Return the [x, y] coordinate for the center point of the cell that contains the specified text.  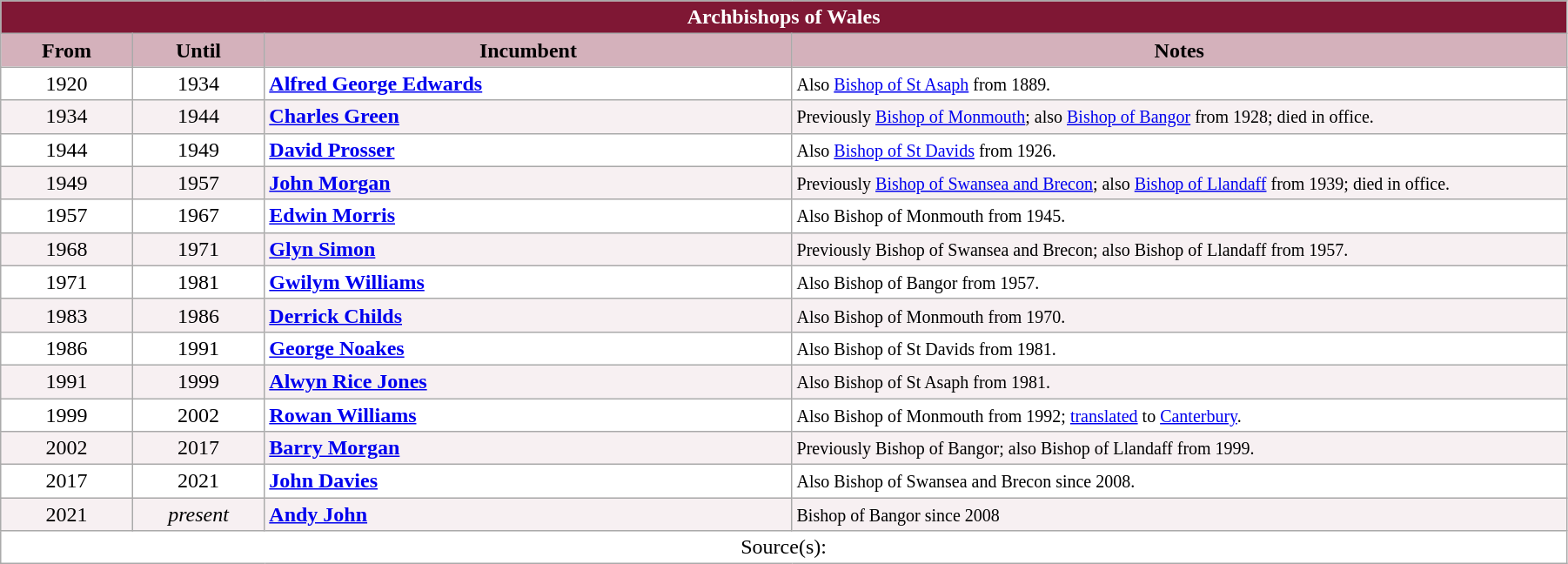
Previously Bishop of Monmouth; also Bishop of Bangor from 1928; died in office. [1179, 117]
Source(s): [784, 547]
1981 [198, 282]
Notes [1179, 50]
Alfred George Edwards [528, 84]
Rowan Williams [528, 415]
1968 [67, 249]
Also Bishop of St Asaph from 1981. [1179, 381]
present [198, 514]
Also Bishop of St Davids from 1981. [1179, 348]
George Noakes [528, 348]
Previously Bishop of Swansea and Brecon; also Bishop of Llandaff from 1957. [1179, 249]
Previously Bishop of Bangor; also Bishop of Llandaff from 1999. [1179, 448]
Also Bishop of Monmouth from 1945. [1179, 216]
1967 [198, 216]
Charles Green [528, 117]
Previously Bishop of Swansea and Brecon; also Bishop of Llandaff from 1939; died in office. [1179, 183]
Barry Morgan [528, 448]
Also Bishop of St Asaph from 1889. [1179, 84]
Derrick Childs [528, 315]
Incumbent [528, 50]
Andy John [528, 514]
John Morgan [528, 183]
Also Bishop of Monmouth from 1970. [1179, 315]
Edwin Morris [528, 216]
Also Bishop of Monmouth from 1992; translated to Canterbury. [1179, 415]
Gwilym Williams [528, 282]
Also Bishop of St Davids from 1926. [1179, 150]
David Prosser [528, 150]
Bishop of Bangor since 2008 [1179, 514]
1983 [67, 315]
Glyn Simon [528, 249]
John Davies [528, 481]
Also Bishop of Bangor from 1957. [1179, 282]
1920 [67, 84]
From [67, 50]
Also Bishop of Swansea and Brecon since 2008. [1179, 481]
Alwyn Rice Jones [528, 381]
Archbishops of Wales [784, 17]
Until [198, 50]
